Return the (x, y) coordinate for the center point of the cell that contains the specified text.  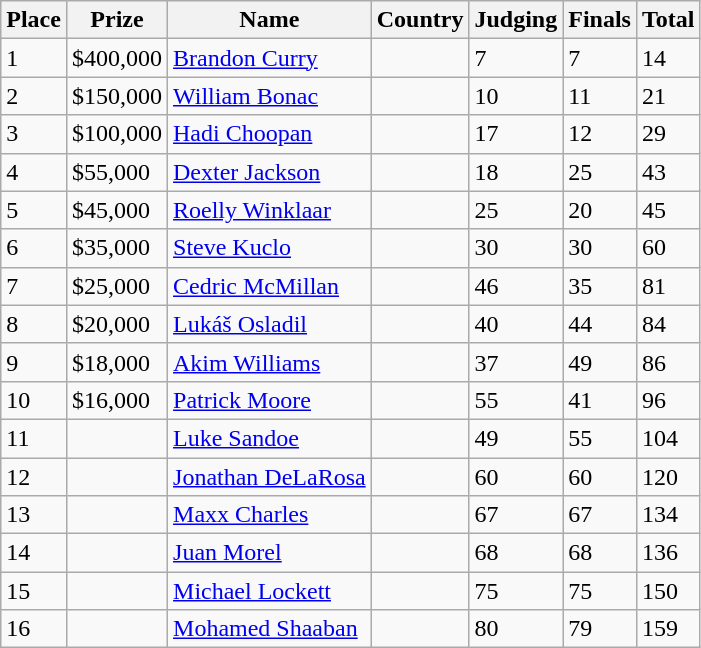
96 (668, 400)
$25,000 (116, 286)
Hadi Choopan (270, 134)
81 (668, 286)
$18,000 (116, 362)
18 (516, 172)
Finals (600, 20)
Prize (116, 20)
16 (34, 629)
Juan Morel (270, 553)
40 (516, 324)
Maxx Charles (270, 515)
17 (516, 134)
150 (668, 591)
$45,000 (116, 210)
5 (34, 210)
9 (34, 362)
Country (420, 20)
Total (668, 20)
45 (668, 210)
13 (34, 515)
Roelly Winklaar (270, 210)
41 (600, 400)
Cedric McMillan (270, 286)
Akim Williams (270, 362)
29 (668, 134)
$150,000 (116, 96)
20 (600, 210)
Lukáš Osladil (270, 324)
8 (34, 324)
159 (668, 629)
120 (668, 477)
Brandon Curry (270, 58)
104 (668, 438)
35 (600, 286)
134 (668, 515)
$55,000 (116, 172)
46 (516, 286)
Place (34, 20)
79 (600, 629)
Name (270, 20)
$400,000 (116, 58)
15 (34, 591)
136 (668, 553)
2 (34, 96)
Jonathan DeLaRosa (270, 477)
Mohamed Shaaban (270, 629)
80 (516, 629)
6 (34, 248)
4 (34, 172)
37 (516, 362)
84 (668, 324)
$100,000 (116, 134)
Patrick Moore (270, 400)
Judging (516, 20)
Steve Kuclo (270, 248)
Michael Lockett (270, 591)
43 (668, 172)
Dexter Jackson (270, 172)
$20,000 (116, 324)
$16,000 (116, 400)
$35,000 (116, 248)
William Bonac (270, 96)
3 (34, 134)
Luke Sandoe (270, 438)
1 (34, 58)
86 (668, 362)
21 (668, 96)
44 (600, 324)
